Return the (X, Y) coordinate for the center point of the cell that contains the specified text.  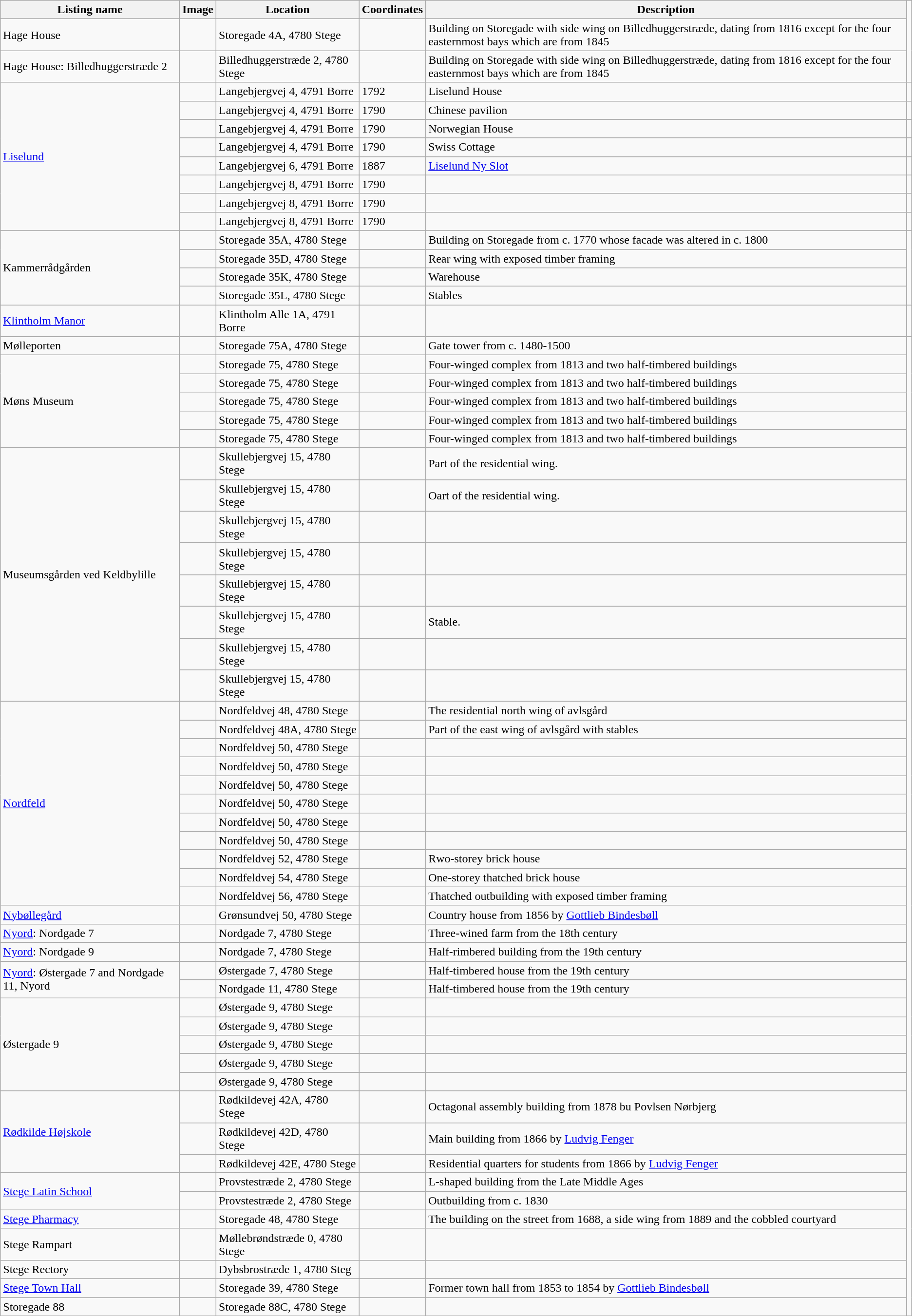
Rwo-storey brick house (666, 859)
Kammerrådgården (90, 267)
Rear wing with exposed timber framing (666, 259)
Klintholm Alle 1A, 4791 Borre (288, 321)
Outbuilding from c. 1830 (666, 1201)
Nordfeldvej 48A, 4780 Stege (288, 729)
Stege Rampart (90, 1244)
Storegade 88C, 4780 Stege (288, 1306)
Gate tower from c. 1480-1500 (666, 346)
Storegade 35D, 4780 Stege (288, 259)
Museumsgården ved Keldbylille (90, 574)
Østergade 9 (90, 1045)
Rødkildevej 42A, 4780 Stege (288, 1107)
Chinese pavilion (666, 110)
Stege Latin School (90, 1191)
Nordfeldvej 52, 4780 Stege (288, 859)
Coordinates (392, 10)
Rødkilde Højskole (90, 1132)
Storegade 75A, 4780 Stege (288, 346)
Liselund House (666, 92)
Rødkildevej 42E, 4780 Stege (288, 1163)
Stables (666, 296)
The residential north wing of avlsgård (666, 711)
Nordgade 11, 4780 Stege (288, 989)
Residential quarters for students from 1866 by Ludvig Fenger (666, 1163)
Swiss Cottage (666, 147)
Nybøllegård (90, 915)
Langebjergvej 6, 4791 Borre (288, 166)
Grønsundvej 50, 4780 Stege (288, 915)
Stable. (666, 622)
Main building from 1866 by Ludvig Fenger (666, 1138)
Stege Pharmacy (90, 1219)
Former town hall from 1853 to 1854 by Gottlieb Bindesbøll (666, 1288)
Stege Rectory (90, 1269)
One-storey thatched brick house (666, 877)
1792 (392, 92)
Description (666, 10)
Rødkildevej 42D, 4780 Stege (288, 1138)
Part of the east wing of avlsgård with stables (666, 729)
Nyord: Nordgade 7 (90, 933)
Billedhuggerstræde 2, 4780 Stege (288, 66)
Møllebrøndstræde 0, 4780 Stege (288, 1244)
Country house from 1856 by Gottlieb Bindesbøll (666, 915)
Storegade 35L, 4780 Stege (288, 296)
Nordfeldvej 56, 4780 Stege (288, 896)
Storegade 4A, 4780 Stege (288, 35)
Listing name (90, 10)
Dybsbrostræde 1, 4780 Steg (288, 1269)
Image (198, 10)
Norwegian House (666, 129)
Octagonal assembly building from 1878 bu Povlsen Nørbjerg (666, 1107)
Hage House (90, 35)
Klintholm Manor (90, 321)
Thatched outbuilding with exposed timber framing (666, 896)
Storegade 35K, 4780 Stege (288, 277)
Møns Museum (90, 401)
Half-rimbered building from the 19th century (666, 952)
Oart of the residential wing. (666, 495)
Three-wined farm from the 18th century (666, 933)
Part of the residential wing. (666, 464)
Stege Town Hall (90, 1288)
Location (288, 10)
Storegade 48, 4780 Stege (288, 1219)
Hage House: Billedhuggerstræde 2 (90, 66)
The building on the street from 1688, a side wing from 1889 and the cobbled courtyard (666, 1219)
Liselund (90, 156)
Nordfeldvej 54, 4780 Stege (288, 877)
Storegade 39, 4780 Stege (288, 1288)
Mølleporten (90, 346)
Storegade 88 (90, 1306)
Nordfeldvej 48, 4780 Stege (288, 711)
L-shaped building from the Late Middle Ages (666, 1182)
1887 (392, 166)
Østergade 7, 4780 Stege (288, 970)
Liselund Ny Slot (666, 166)
Nyord: Østergade 7 and Nordgade 11, Nyord (90, 979)
Nordfeld (90, 804)
Building on Storegade from c. 1770 whose facade was altered in c. 1800 (666, 240)
Storegade 35A, 4780 Stege (288, 240)
Warehouse (666, 277)
Nyord: Nordgade 9 (90, 952)
